Search for the cell housing the specified text and yield its [x, y] center coordinate. 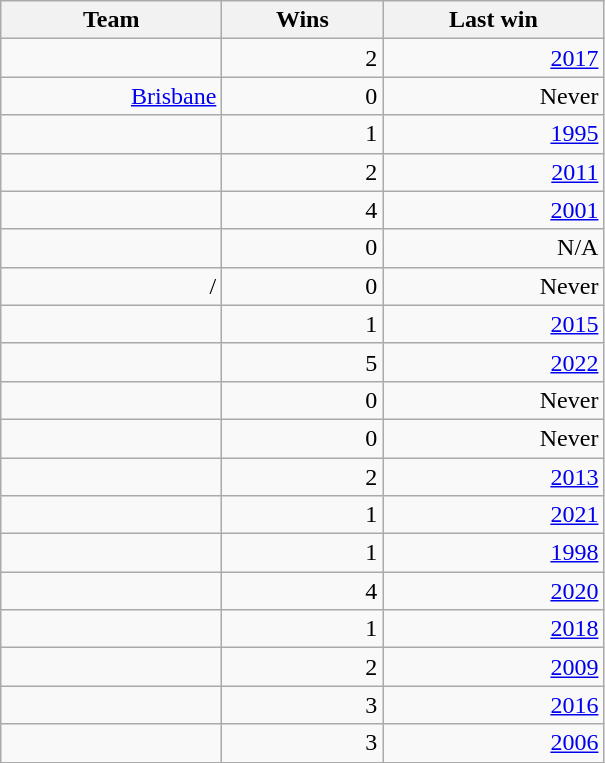
Team [112, 20]
Last win [494, 20]
2022 [494, 362]
2013 [494, 477]
2020 [494, 591]
2017 [494, 58]
Wins [302, 20]
1995 [494, 134]
2006 [494, 743]
/ [112, 286]
N/A [494, 248]
2009 [494, 667]
2018 [494, 629]
2016 [494, 705]
2015 [494, 324]
2021 [494, 515]
2001 [494, 210]
1998 [494, 553]
Brisbane [112, 96]
5 [302, 362]
2011 [494, 172]
